For the text-containing cell, return its midpoint in [X, Y] coordinate format. 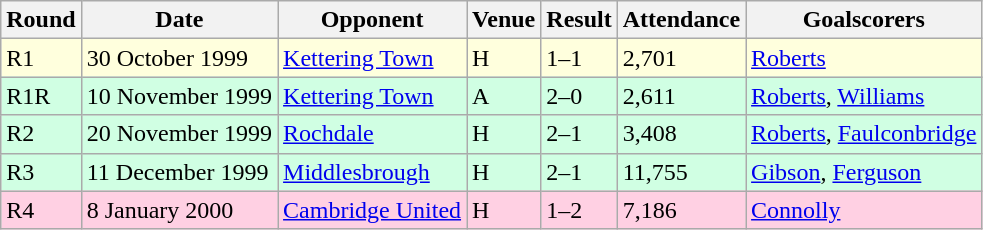
Date [179, 20]
R1 [41, 58]
R4 [41, 210]
Connolly [864, 210]
Cambridge United [372, 210]
2–0 [579, 96]
Result [579, 20]
20 November 1999 [179, 134]
Rochdale [372, 134]
A [504, 96]
R1R [41, 96]
R3 [41, 172]
Roberts, Williams [864, 96]
30 October 1999 [179, 58]
7,186 [681, 210]
Goalscorers [864, 20]
1–2 [579, 210]
10 November 1999 [179, 96]
8 January 2000 [179, 210]
Gibson, Ferguson [864, 172]
Roberts, Faulconbridge [864, 134]
3,408 [681, 134]
Middlesbrough [372, 172]
Roberts [864, 58]
R2 [41, 134]
Opponent [372, 20]
2,611 [681, 96]
2,701 [681, 58]
1–1 [579, 58]
Venue [504, 20]
Round [41, 20]
11 December 1999 [179, 172]
Attendance [681, 20]
11,755 [681, 172]
